Output the (x, y) coordinate of the center of the cell containing the given text.  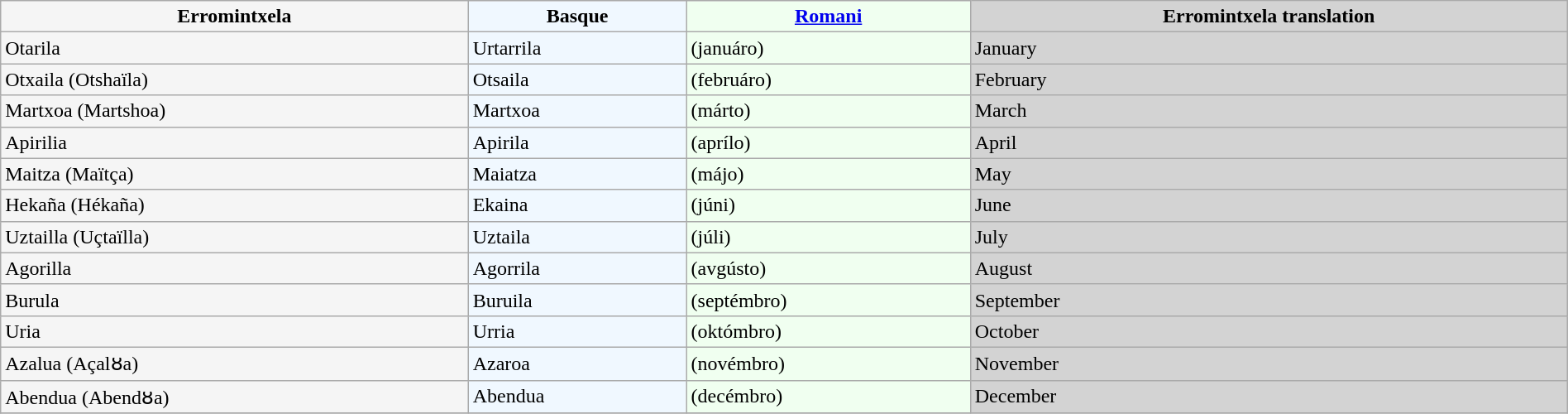
Basque (577, 17)
December (1269, 397)
(júni) (829, 205)
April (1269, 142)
May (1269, 174)
(decémbro) (829, 397)
March (1269, 111)
(júli) (829, 237)
June (1269, 205)
Abendua (Abendȣa) (235, 397)
July (1269, 237)
(aprílo) (829, 142)
Urtarrila (577, 48)
Uztailla (Uçtaïlla) (235, 237)
Erromintxela (235, 17)
Urria (577, 331)
Maiatza (577, 174)
(márto) (829, 111)
(januáro) (829, 48)
Erromintxela translation (1269, 17)
Otxaila (Otshaïla) (235, 79)
Azalua (Açalȣa) (235, 363)
Azaroa (577, 363)
January (1269, 48)
Uztaila (577, 237)
(avgústo) (829, 268)
Otsaila (577, 79)
Agorrila (577, 268)
(februáro) (829, 79)
Martxoa (Martshoa) (235, 111)
Burula (235, 300)
Uria (235, 331)
February (1269, 79)
(novémbro) (829, 363)
Agorilla (235, 268)
October (1269, 331)
Maitza (Maïtça) (235, 174)
Hekaña (Hékaña) (235, 205)
August (1269, 268)
Abendua (577, 397)
Martxoa (577, 111)
Otarila (235, 48)
September (1269, 300)
November (1269, 363)
Buruila (577, 300)
(septémbro) (829, 300)
(októmbro) (829, 331)
Apirila (577, 142)
(májo) (829, 174)
Apirilia (235, 142)
Ekaina (577, 205)
Romani (829, 17)
